Output the (X, Y) coordinate of the center of the cell containing the given text.  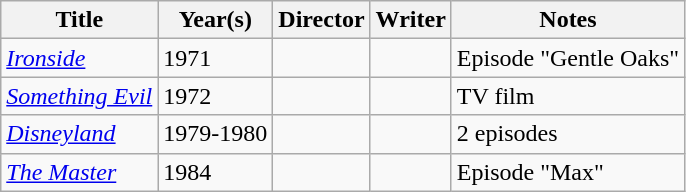
Something Evil (80, 96)
Notes (568, 20)
1971 (216, 58)
Director (322, 20)
Title (80, 20)
Ironside (80, 58)
1984 (216, 172)
The Master (80, 172)
Year(s) (216, 20)
TV film (568, 96)
Writer (410, 20)
1972 (216, 96)
Episode "Max" (568, 172)
2 episodes (568, 134)
Episode "Gentle Oaks" (568, 58)
Disneyland (80, 134)
1979-1980 (216, 134)
